Detect which cell encompasses the target text, then output its [x, y] center coordinate. 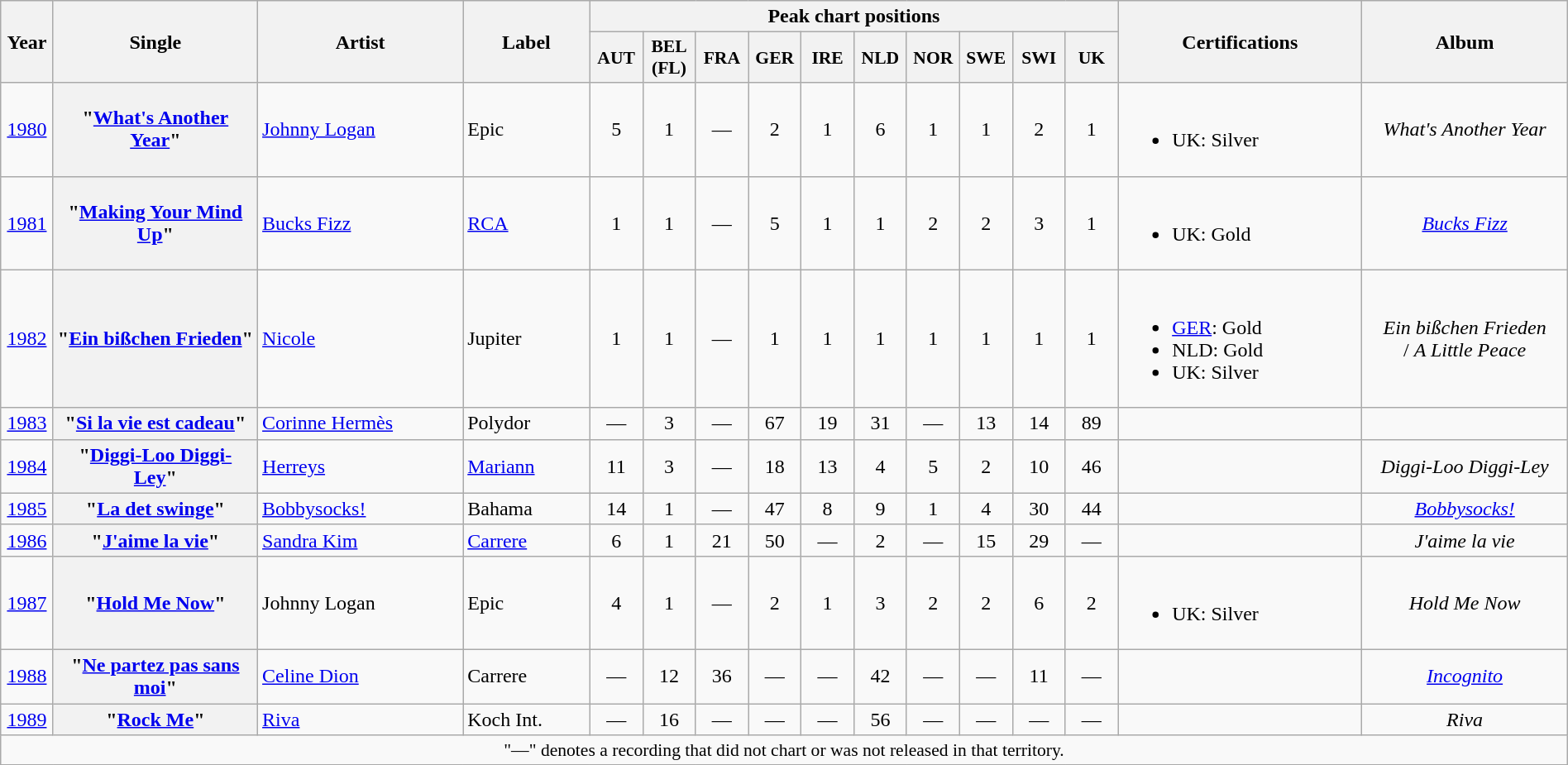
Year [26, 41]
NLD [880, 58]
10 [1039, 466]
RCA [526, 223]
1986 [26, 540]
31 [880, 423]
1987 [26, 602]
29 [1039, 540]
Jupiter [526, 339]
Nicole [361, 339]
1985 [26, 509]
36 [722, 677]
UK: Gold [1241, 223]
15 [986, 540]
"Rock Me" [155, 719]
21 [722, 540]
"La det swinge" [155, 509]
50 [775, 540]
"Hold Me Now" [155, 602]
"Ein bißchen Frieden" [155, 339]
NOR [933, 58]
1988 [26, 677]
1982 [26, 339]
12 [669, 677]
J'aime la vie [1465, 540]
"Diggi-Loo Diggi-Ley" [155, 466]
67 [775, 423]
47 [775, 509]
Peak chart positions [853, 17]
"Ne partez pas sans moi" [155, 677]
GER: GoldNLD: GoldUK: Silver [1241, 339]
UK [1092, 58]
SWI [1039, 58]
1989 [26, 719]
Hold Me Now [1465, 602]
"Si la vie est cadeau" [155, 423]
44 [1092, 509]
Mariann [526, 466]
19 [828, 423]
1981 [26, 223]
FRA [722, 58]
1984 [26, 466]
"—" denotes a recording that did not chart or was not released in that territory. [784, 750]
SWE [986, 58]
1980 [26, 129]
56 [880, 719]
9 [880, 509]
46 [1092, 466]
1983 [26, 423]
Ein bißchen Frieden / A Little Peace [1465, 339]
What's Another Year [1465, 129]
Bahama [526, 509]
Diggi-Loo Diggi-Ley [1465, 466]
Celine Dion [361, 677]
Incognito [1465, 677]
Sandra Kim [361, 540]
Polydor [526, 423]
GER [775, 58]
"J'aime la vie" [155, 540]
Herreys [361, 466]
"What's Another Year" [155, 129]
89 [1092, 423]
30 [1039, 509]
"Making Your Mind Up" [155, 223]
Artist [361, 41]
Koch Int. [526, 719]
Label [526, 41]
42 [880, 677]
IRE [828, 58]
Certifications [1241, 41]
18 [775, 466]
AUT [616, 58]
Corinne Hermès [361, 423]
8 [828, 509]
16 [669, 719]
BEL(FL) [669, 58]
Single [155, 41]
Album [1465, 41]
